Return [X, Y] of the center of cell containing provided text 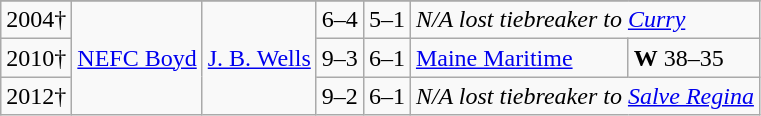
5–1 [386, 20]
W 38–35 [694, 58]
2012† [36, 96]
Maine Maritime [519, 58]
6–4 [340, 20]
N/A lost tiebreaker to Salve Regina [584, 96]
NEFC Boyd [137, 58]
J. B. Wells [259, 58]
2010† [36, 58]
9–2 [340, 96]
2004† [36, 20]
9–3 [340, 58]
N/A lost tiebreaker to Curry [584, 20]
